Scan for the cell matching the given text and deliver its (x, y) coordinate at center. 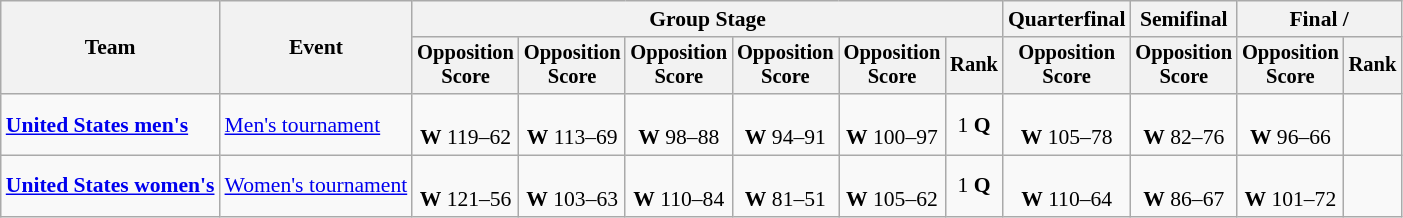
Final / (1319, 19)
W 113–69 (572, 124)
W 101–72 (1290, 186)
W 110–84 (678, 186)
Men's tournament (316, 124)
Women's tournament (316, 186)
W 94–91 (786, 124)
W 103–63 (572, 186)
Event (316, 48)
Group Stage (708, 19)
W 96–66 (1290, 124)
W 82–76 (1184, 124)
W 98–88 (678, 124)
W 121–56 (466, 186)
W 86–67 (1184, 186)
W 119–62 (466, 124)
W 105–78 (1067, 124)
W 110–64 (1067, 186)
United States women's (110, 186)
Semifinal (1184, 19)
Team (110, 48)
Quarterfinal (1067, 19)
United States men's (110, 124)
W 81–51 (786, 186)
W 105–62 (892, 186)
W 100–97 (892, 124)
